For the text-containing cell, return its midpoint in [X, Y] coordinate format. 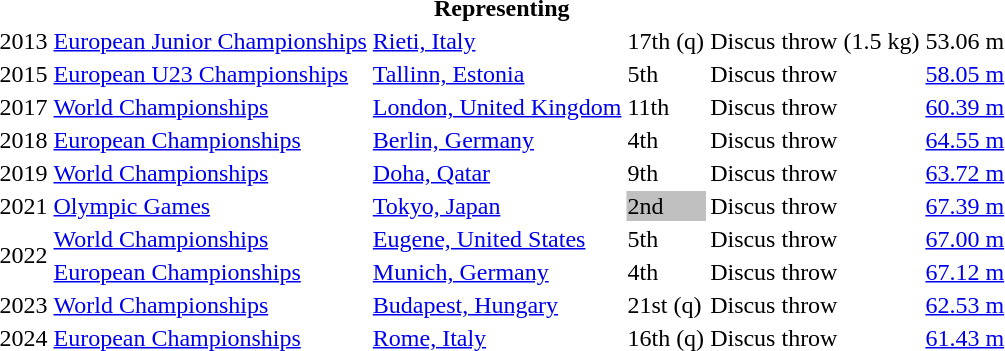
Doha, Qatar [497, 173]
Budapest, Hungary [497, 305]
European Junior Championships [210, 41]
Tallinn, Estonia [497, 74]
2nd [666, 206]
Discus throw (1.5 kg) [815, 41]
9th [666, 173]
Munich, Germany [497, 272]
21st (q) [666, 305]
17th (q) [666, 41]
Berlin, Germany [497, 140]
Rieti, Italy [497, 41]
Olympic Games [210, 206]
11th [666, 107]
Eugene, United States [497, 239]
Tokyo, Japan [497, 206]
European U23 Championships [210, 74]
London, United Kingdom [497, 107]
